Search for the cell housing the specified text and yield its [X, Y] center coordinate. 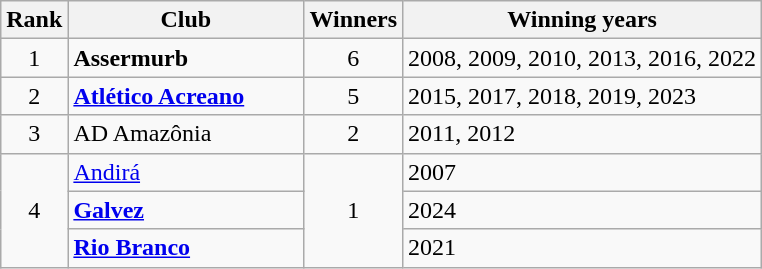
Rio Branco [186, 248]
2011, 2012 [582, 134]
2015, 2017, 2018, 2019, 2023 [582, 96]
2024 [582, 210]
3 [34, 134]
Rank [34, 20]
4 [34, 210]
2007 [582, 172]
Andirá [186, 172]
Winning years [582, 20]
2021 [582, 248]
Atlético Acreano [186, 96]
Galvez [186, 210]
Winners [354, 20]
Assermurb [186, 58]
6 [354, 58]
Club [186, 20]
5 [354, 96]
AD Amazônia [186, 134]
2008, 2009, 2010, 2013, 2016, 2022 [582, 58]
